Extract the (x, y) coordinate from the center of the cell holding the provided text.  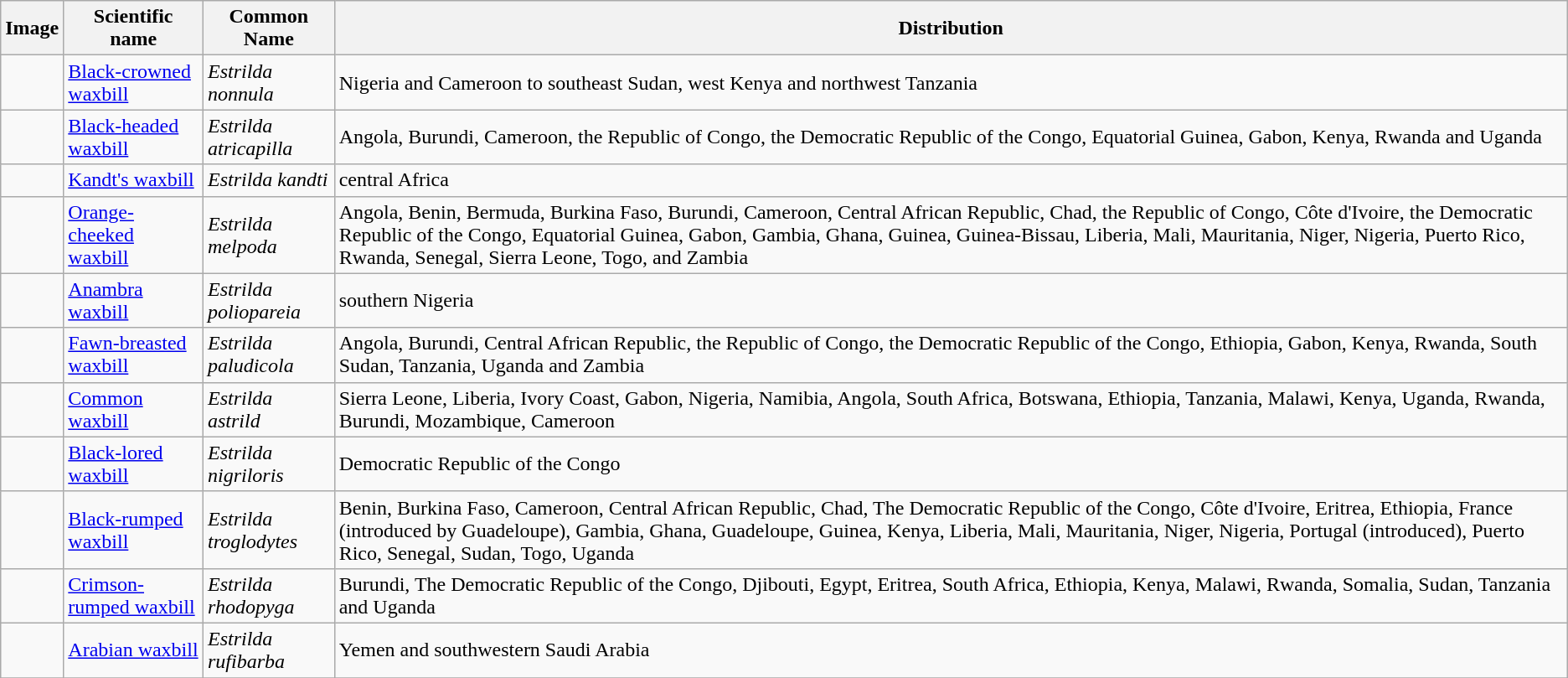
Distribution (951, 28)
Black-rumped waxbill (134, 530)
Estrilda nonnula (268, 82)
Common waxbill (134, 409)
Black-lored waxbill (134, 464)
Kandt's waxbill (134, 180)
southern Nigeria (951, 300)
Estrilda rhodopyga (268, 595)
Angola, Burundi, Cameroon, the Republic of Congo, the Democratic Republic of the Congo, Equatorial Guinea, Gabon, Kenya, Rwanda and Uganda (951, 137)
Arabian waxbill (134, 650)
Scientific name (134, 28)
Estrilda rufibarba (268, 650)
Black-crowned waxbill (134, 82)
Democratic Republic of the Congo (951, 464)
Estrilda troglodytes (268, 530)
Common Name (268, 28)
Image (32, 28)
Orange-cheeked waxbill (134, 235)
Crimson-rumped waxbill (134, 595)
Nigeria and Cameroon to southeast Sudan, west Kenya and northwest Tanzania (951, 82)
Yemen and southwestern Saudi Arabia (951, 650)
Estrilda nigriloris (268, 464)
Estrilda poliopareia (268, 300)
Estrilda astrild (268, 409)
Fawn-breasted waxbill (134, 355)
Black-headed waxbill (134, 137)
Estrilda atricapilla (268, 137)
Estrilda kandti (268, 180)
central Africa (951, 180)
Estrilda paludicola (268, 355)
Estrilda melpoda (268, 235)
Anambra waxbill (134, 300)
